From the cell containing the given text, extract its center point as (x, y) coordinate. 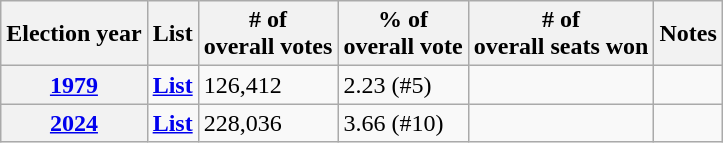
3.66 (#10) (403, 123)
# ofoverall votes (268, 34)
2024 (74, 123)
% ofoverall vote (403, 34)
Election year (74, 34)
228,036 (268, 123)
# ofoverall seats won (561, 34)
Notes (688, 34)
2.23 (#5) (403, 85)
1979 (74, 85)
126,412 (268, 85)
